Scan for the cell matching the given text and deliver its (X, Y) coordinate at center. 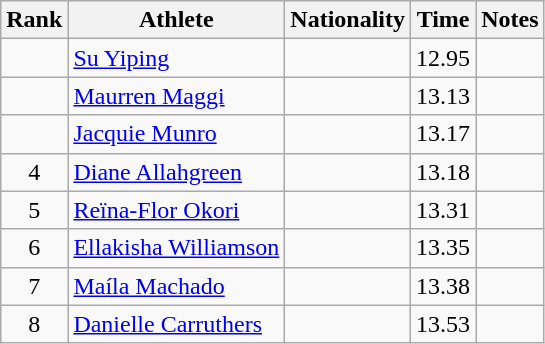
Su Yiping (176, 58)
Nationality (348, 20)
Time (444, 20)
Danielle Carruthers (176, 324)
Ellakisha Williamson (176, 248)
13.18 (444, 172)
7 (34, 286)
5 (34, 210)
Notes (510, 20)
Athlete (176, 20)
4 (34, 172)
Rank (34, 20)
13.35 (444, 248)
Diane Allahgreen (176, 172)
6 (34, 248)
13.53 (444, 324)
13.17 (444, 134)
Maurren Maggi (176, 96)
8 (34, 324)
13.31 (444, 210)
Maíla Machado (176, 286)
13.13 (444, 96)
12.95 (444, 58)
Reïna-Flor Okori (176, 210)
Jacquie Munro (176, 134)
13.38 (444, 286)
